From the cell containing the given text, extract its center point as (X, Y) coordinate. 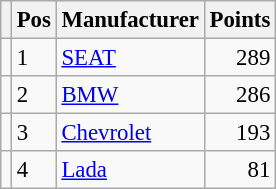
1 (34, 58)
Manufacturer (130, 20)
Lada (130, 170)
3 (34, 133)
Points (240, 20)
193 (240, 133)
81 (240, 170)
286 (240, 95)
SEAT (130, 58)
Chevrolet (130, 133)
289 (240, 58)
2 (34, 95)
BMW (130, 95)
4 (34, 170)
Pos (34, 20)
